Return [x, y] of the center of cell containing provided text 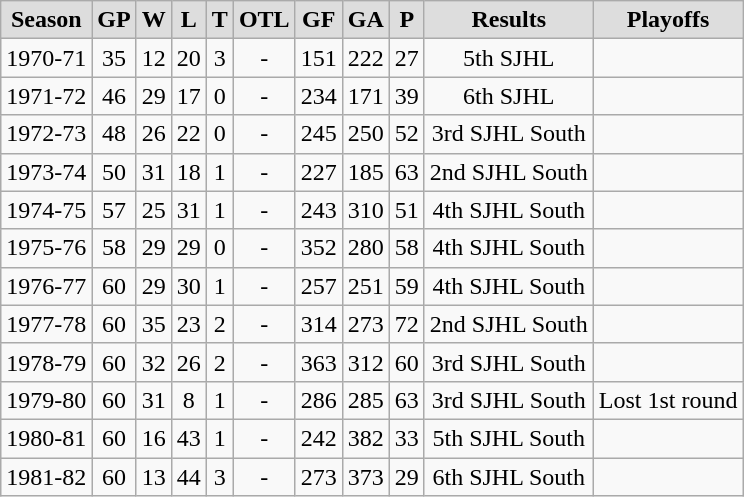
1979-80 [46, 400]
222 [366, 58]
1980-81 [46, 438]
251 [366, 286]
22 [188, 134]
373 [366, 477]
312 [366, 362]
17 [188, 96]
30 [188, 286]
352 [318, 248]
234 [318, 96]
L [188, 20]
25 [154, 210]
1981-82 [46, 477]
GF [318, 20]
363 [318, 362]
1970-71 [46, 58]
257 [318, 286]
OTL [264, 20]
314 [318, 324]
39 [406, 96]
1971-72 [46, 96]
46 [114, 96]
6th SJHL South [508, 477]
1978-79 [46, 362]
27 [406, 58]
243 [318, 210]
20 [188, 58]
Lost 1st round [668, 400]
59 [406, 286]
T [220, 20]
18 [188, 172]
1974-75 [46, 210]
310 [366, 210]
285 [366, 400]
44 [188, 477]
185 [366, 172]
13 [154, 477]
P [406, 20]
250 [366, 134]
382 [366, 438]
1977-78 [46, 324]
245 [318, 134]
1975-76 [46, 248]
16 [154, 438]
W [154, 20]
151 [318, 58]
242 [318, 438]
5th SJHL South [508, 438]
72 [406, 324]
6th SJHL [508, 96]
5th SJHL [508, 58]
1972-73 [46, 134]
57 [114, 210]
50 [114, 172]
32 [154, 362]
52 [406, 134]
227 [318, 172]
33 [406, 438]
43 [188, 438]
1973-74 [46, 172]
Playoffs [668, 20]
48 [114, 134]
12 [154, 58]
51 [406, 210]
Results [508, 20]
171 [366, 96]
8 [188, 400]
GP [114, 20]
GA [366, 20]
1976-77 [46, 286]
Season [46, 20]
286 [318, 400]
280 [366, 248]
23 [188, 324]
